From the cell containing the given text, extract its center point as (x, y) coordinate. 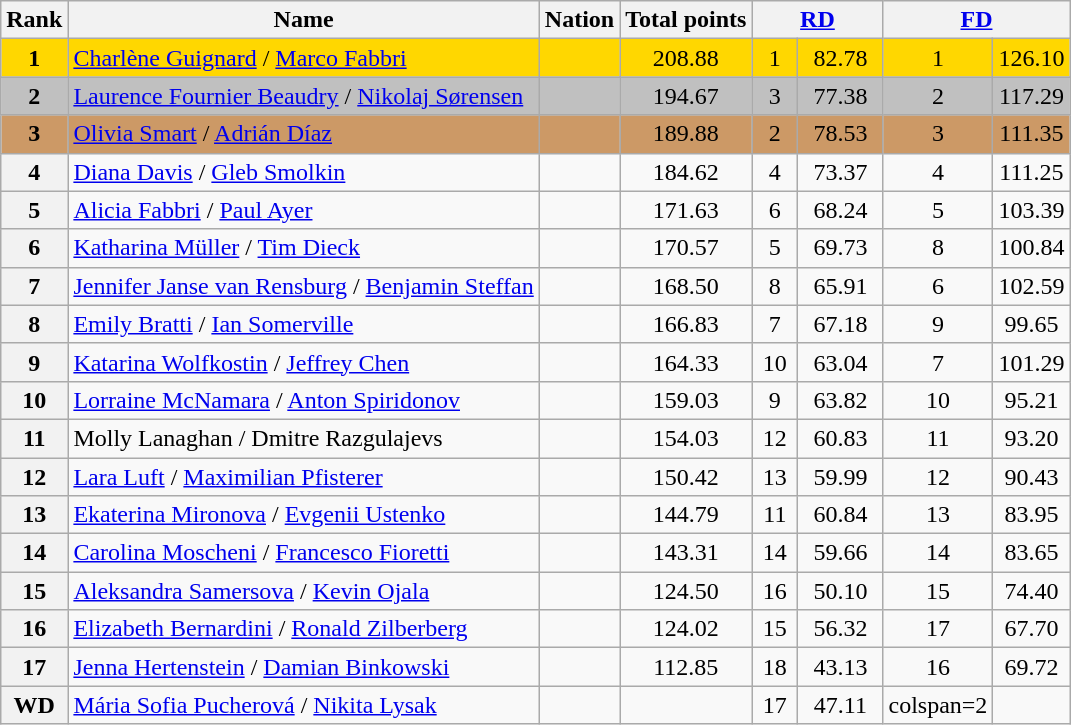
59.99 (840, 477)
Mária Sofia Pucherová / Nikita Lysak (304, 705)
208.88 (686, 58)
124.50 (686, 591)
68.24 (840, 210)
Rank (34, 20)
63.04 (840, 362)
56.32 (840, 629)
194.67 (686, 96)
112.85 (686, 667)
60.84 (840, 515)
102.59 (1032, 286)
168.50 (686, 286)
43.13 (840, 667)
63.82 (840, 400)
65.91 (840, 286)
154.03 (686, 438)
47.11 (840, 705)
Ekaterina Mironova / Evgenii Ustenko (304, 515)
150.42 (686, 477)
Total points (686, 20)
126.10 (1032, 58)
Elizabeth Bernardini / Ronald Zilberberg (304, 629)
colspan=2 (938, 705)
164.33 (686, 362)
Molly Lanaghan / Dmitre Razgulajevs (304, 438)
77.38 (840, 96)
18 (775, 667)
Jenna Hertenstein / Damian Binkowski (304, 667)
74.40 (1032, 591)
WD (34, 705)
124.02 (686, 629)
170.57 (686, 248)
69.73 (840, 248)
Katarina Wolfkostin / Jeffrey Chen (304, 362)
Emily Bratti / Ian Somerville (304, 324)
Katharina Müller / Tim Dieck (304, 248)
67.70 (1032, 629)
159.03 (686, 400)
101.29 (1032, 362)
117.29 (1032, 96)
184.62 (686, 172)
166.83 (686, 324)
93.20 (1032, 438)
60.83 (840, 438)
103.39 (1032, 210)
Lara Luft / Maximilian Pfisterer (304, 477)
50.10 (840, 591)
Charlène Guignard / Marco Fabbri (304, 58)
FD (976, 20)
78.53 (840, 134)
Olivia Smart / Adrián Díaz (304, 134)
95.21 (1032, 400)
Carolina Moscheni / Francesco Fioretti (304, 553)
144.79 (686, 515)
Lorraine McNamara / Anton Spiridonov (304, 400)
100.84 (1032, 248)
67.18 (840, 324)
Name (304, 20)
189.88 (686, 134)
111.25 (1032, 172)
111.35 (1032, 134)
83.65 (1032, 553)
69.72 (1032, 667)
83.95 (1032, 515)
99.65 (1032, 324)
143.31 (686, 553)
Laurence Fournier Beaudry / Nikolaj Sørensen (304, 96)
Aleksandra Samersova / Kevin Ojala (304, 591)
82.78 (840, 58)
59.66 (840, 553)
90.43 (1032, 477)
171.63 (686, 210)
Diana Davis / Gleb Smolkin (304, 172)
Nation (579, 20)
Jennifer Janse van Rensburg / Benjamin Steffan (304, 286)
73.37 (840, 172)
Alicia Fabbri / Paul Ayer (304, 210)
RD (818, 20)
